Extract the [X, Y] coordinate from the center of the cell holding the provided text.  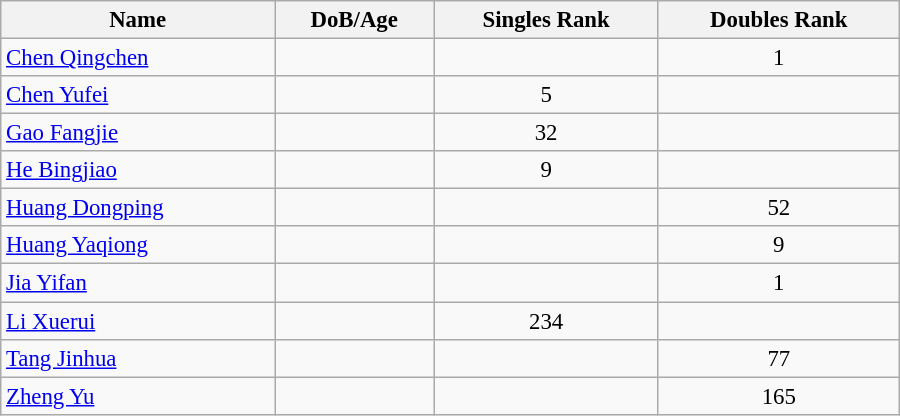
Huang Yaqiong [138, 245]
5 [546, 95]
165 [778, 396]
32 [546, 133]
Doubles Rank [778, 20]
Name [138, 20]
He Bingjiao [138, 170]
Zheng Yu [138, 396]
Chen Qingchen [138, 58]
Huang Dongping [138, 208]
52 [778, 208]
Chen Yufei [138, 95]
234 [546, 321]
Tang Jinhua [138, 358]
DoB/Age [354, 20]
Singles Rank [546, 20]
77 [778, 358]
Jia Yifan [138, 283]
Li Xuerui [138, 321]
Gao Fangjie [138, 133]
